Extract the [x, y] coordinate from the center of the cell holding the provided text.  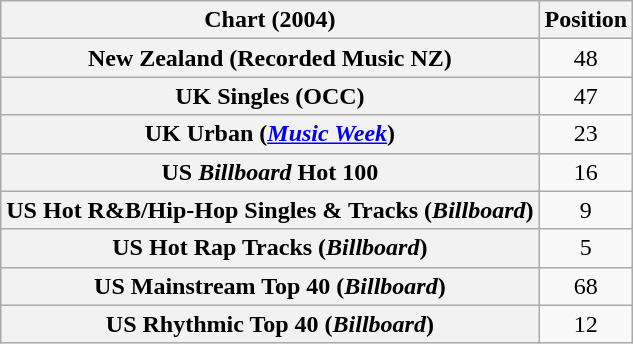
US Mainstream Top 40 (Billboard) [270, 286]
68 [586, 286]
US Hot R&B/Hip-Hop Singles & Tracks (Billboard) [270, 210]
47 [586, 96]
48 [586, 58]
9 [586, 210]
12 [586, 324]
16 [586, 172]
US Hot Rap Tracks (Billboard) [270, 248]
UK Singles (OCC) [270, 96]
UK Urban (Music Week) [270, 134]
5 [586, 248]
Chart (2004) [270, 20]
New Zealand (Recorded Music NZ) [270, 58]
US Billboard Hot 100 [270, 172]
US Rhythmic Top 40 (Billboard) [270, 324]
Position [586, 20]
23 [586, 134]
